Identify which cell holds the provided text, then report its (x, y) central coordinate. 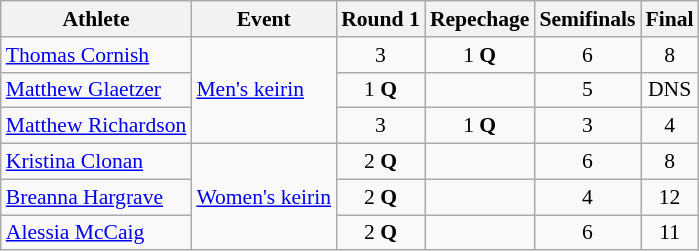
Final (670, 19)
Women's keirin (264, 198)
DNS (670, 90)
Athlete (96, 19)
Semifinals (587, 19)
Matthew Richardson (96, 126)
5 (587, 90)
Thomas Cornish (96, 55)
Round 1 (380, 19)
Alessia McCaig (96, 233)
Matthew Glaetzer (96, 90)
Event (264, 19)
Repechage (480, 19)
Breanna Hargrave (96, 197)
Men's keirin (264, 90)
11 (670, 233)
12 (670, 197)
Kristina Clonan (96, 162)
